Detect which cell encompasses the target text, then output its (x, y) center coordinate. 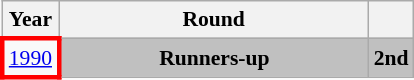
Runners-up (214, 58)
Year (30, 20)
1990 (30, 58)
2nd (392, 58)
Round (214, 20)
